Provide the (X, Y) coordinate of the cell's center where the given text is located.  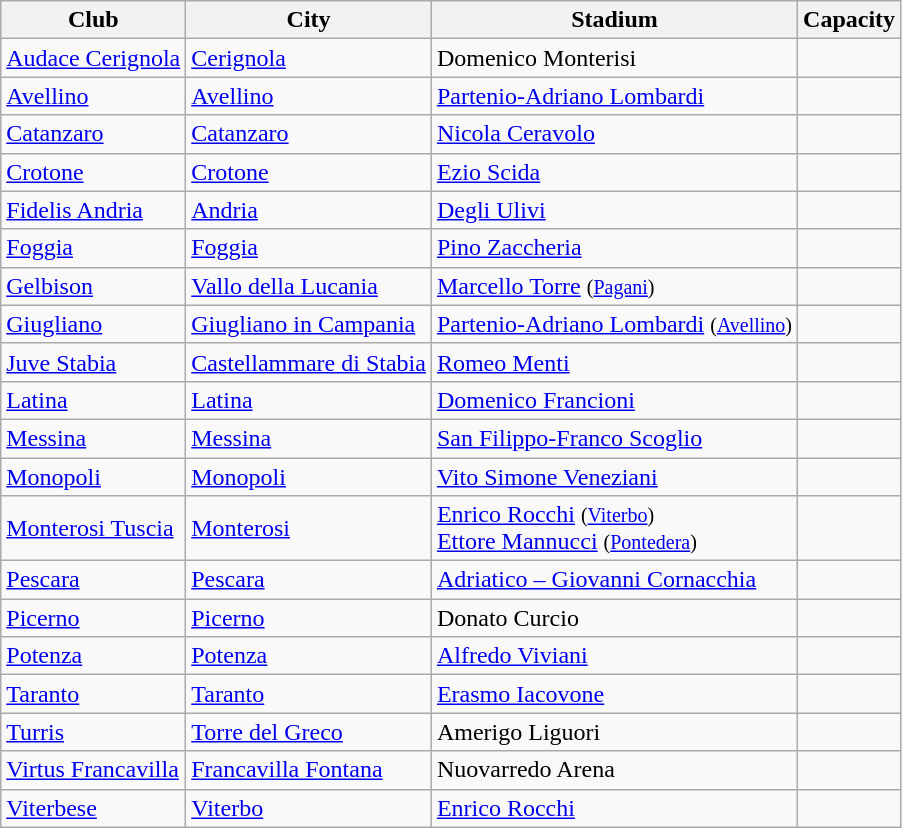
Donato Curcio (614, 618)
Audace Cerignola (94, 58)
City (309, 20)
Castellammare di Stabia (309, 362)
Giugliano in Campania (309, 324)
Partenio-Adriano Lombardi (614, 96)
Ezio Scida (614, 172)
Pino Zaccheria (614, 248)
Gelbison (94, 286)
Andria (309, 210)
Alfredo Viviani (614, 656)
Giugliano (94, 324)
Degli Ulivi (614, 210)
Viterbese (94, 808)
Marcello Torre (Pagani) (614, 286)
Domenico Monterisi (614, 58)
Vito Simone Veneziani (614, 477)
Monterosi Tuscia (94, 528)
Torre del Greco (309, 732)
Domenico Francioni (614, 400)
Partenio-Adriano Lombardi (Avellino) (614, 324)
Capacity (850, 20)
Erasmo Iacovone (614, 694)
Fidelis Andria (94, 210)
Amerigo Liguori (614, 732)
Enrico Rocchi (Viterbo)Ettore Mannucci (Pontedera) (614, 528)
Enrico Rocchi (614, 808)
Monterosi (309, 528)
Romeo Menti (614, 362)
Stadium (614, 20)
Cerignola (309, 58)
Vallo della Lucania (309, 286)
Virtus Francavilla (94, 770)
Turris (94, 732)
Viterbo (309, 808)
Nuovarredo Arena (614, 770)
Juve Stabia (94, 362)
Nicola Ceravolo (614, 134)
Adriatico – Giovanni Cornacchia (614, 580)
Club (94, 20)
Francavilla Fontana (309, 770)
San Filippo-Franco Scoglio (614, 438)
